From the cell containing the given text, extract its center point as (x, y) coordinate. 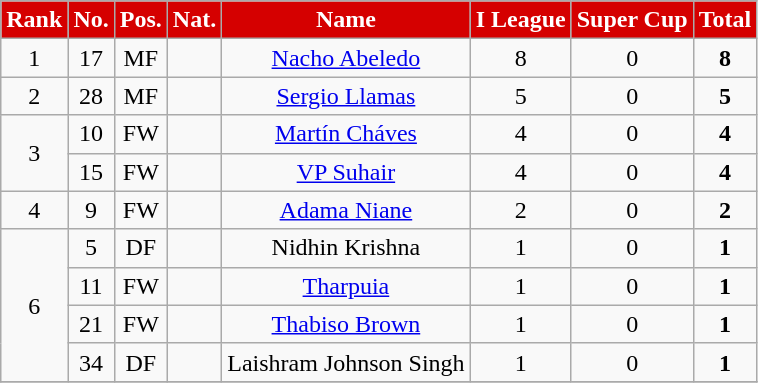
Nat. (194, 20)
11 (91, 286)
21 (91, 324)
17 (91, 58)
3 (34, 153)
Thabiso Brown (346, 324)
Rank (34, 20)
34 (91, 362)
28 (91, 96)
Name (346, 20)
Nacho Abeledo (346, 58)
I League (520, 20)
Total (725, 20)
Tharpuia (346, 286)
VP Suhair (346, 172)
Sergio Llamas (346, 96)
10 (91, 134)
6 (34, 305)
9 (91, 210)
Adama Niane (346, 210)
Pos. (140, 20)
Martín Cháves (346, 134)
Super Cup (632, 20)
Nidhin Krishna (346, 248)
No. (91, 20)
15 (91, 172)
Laishram Johnson Singh (346, 362)
